Find where the given text appears and provide that cell's center as (x, y) coordinate. 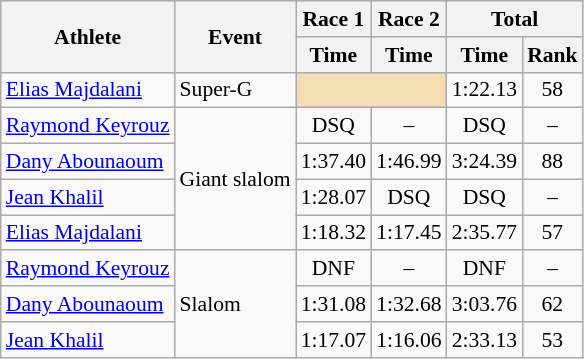
Race 2 (408, 19)
1:18.32 (334, 233)
3:24.39 (484, 162)
1:16.06 (408, 340)
1:32.68 (408, 304)
3:03.76 (484, 304)
Race 1 (334, 19)
Athlete (88, 36)
Total (515, 19)
Rank (552, 55)
2:35.77 (484, 233)
Giant slalom (236, 179)
57 (552, 233)
1:17.45 (408, 233)
1:17.07 (334, 340)
1:31.08 (334, 304)
Slalom (236, 304)
Super-G (236, 90)
1:28.07 (334, 197)
62 (552, 304)
1:22.13 (484, 90)
2:33.13 (484, 340)
Event (236, 36)
53 (552, 340)
1:37.40 (334, 162)
58 (552, 90)
88 (552, 162)
1:46.99 (408, 162)
